Detect which cell encompasses the target text, then output its (X, Y) center coordinate. 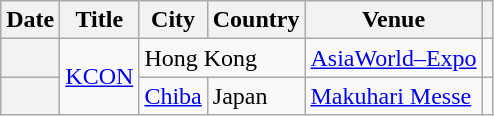
Chiba (173, 96)
Venue (394, 20)
City (173, 20)
Title (100, 20)
Country (256, 20)
AsiaWorld–Expo (394, 58)
Hong Kong (222, 58)
Makuhari Messe (394, 96)
Date (30, 20)
KCON (100, 77)
Japan (256, 96)
